Search for the cell housing the specified text and yield its [x, y] center coordinate. 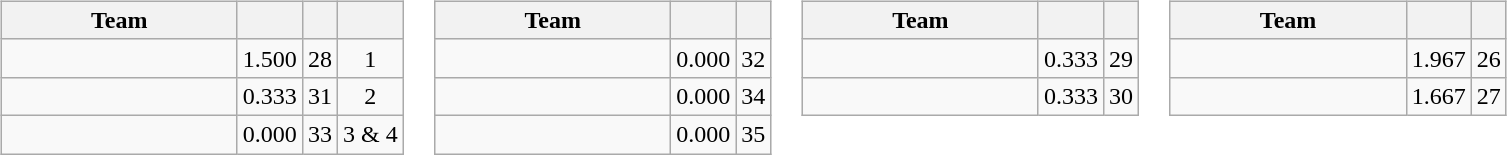
1.500 [270, 58]
29 [1120, 58]
32 [754, 58]
2 [370, 96]
34 [754, 96]
35 [754, 134]
26 [1488, 58]
33 [320, 134]
1.967 [1438, 58]
3 & 4 [370, 134]
1.667 [1438, 96]
30 [1120, 96]
27 [1488, 96]
1 [370, 58]
31 [320, 96]
28 [320, 58]
